Return the (x, y) coordinate for the center point of the cell that contains the specified text.  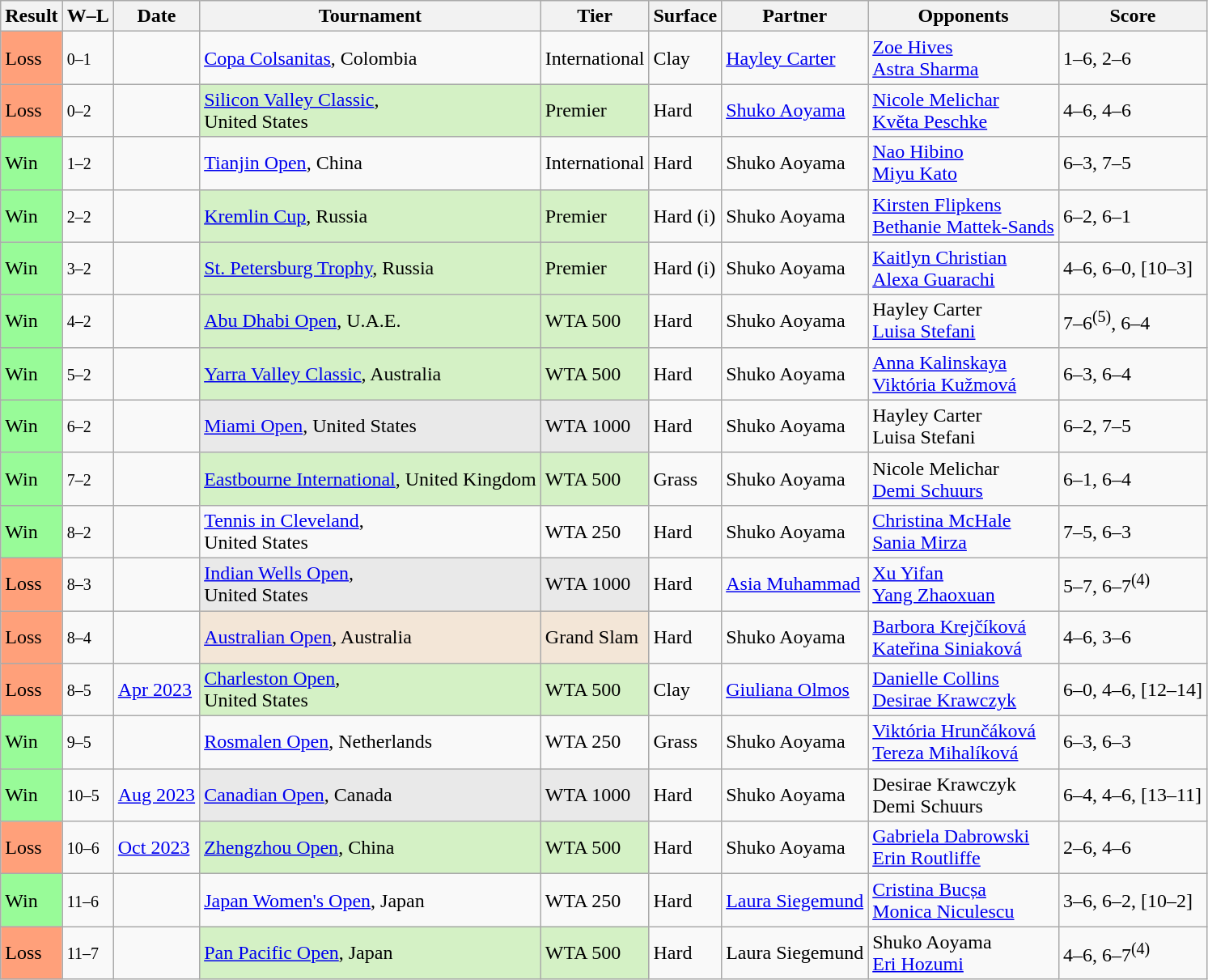
8–3 (87, 584)
5–2 (87, 374)
Aug 2023 (156, 795)
Result (32, 16)
Giuliana Olmos (795, 689)
6–0, 4–6, [12–14] (1133, 689)
Canadian Open, Canada (371, 795)
Silicon Valley Classic, United States (371, 110)
6–3, 7–5 (1133, 163)
Apr 2023 (156, 689)
6–2, 6–1 (1133, 215)
Nicole Melichar Demi Schuurs (964, 479)
1–6, 2–6 (1133, 58)
8–5 (87, 689)
Australian Open, Australia (371, 636)
Abu Dhabi Open, U.A.E. (371, 320)
Kremlin Cup, Russia (371, 215)
6–3, 6–4 (1133, 374)
6–2, 7–5 (1133, 426)
4–6, 6–0, [10–3] (1133, 269)
Asia Muhammad (795, 584)
Desirae Krawczyk Demi Schuurs (964, 795)
6–1, 6–4 (1133, 479)
0–2 (87, 110)
7–6(5), 6–4 (1133, 320)
11–6 (87, 900)
Viktória Hrunčáková Tereza Mihalíková (964, 743)
Grand Slam (595, 636)
Barbora Krejčíková Kateřina Siniaková (964, 636)
3–2 (87, 269)
Cristina Bucșa Monica Niculescu (964, 900)
Opponents (964, 16)
2–2 (87, 215)
Danielle Collins Desirae Krawczyk (964, 689)
8–2 (87, 531)
Anna Kalinskaya Viktória Kužmová (964, 374)
7–5, 6–3 (1133, 531)
4–6, 4–6 (1133, 110)
Nao Hibino Miyu Kato (964, 163)
5–7, 6–7(4) (1133, 584)
Miami Open, United States (371, 426)
Kaitlyn Christian Alexa Guarachi (964, 269)
Tianjin Open, China (371, 163)
Hayley Carter (795, 58)
4–2 (87, 320)
8–4 (87, 636)
Christina McHale Sania Mirza (964, 531)
Tennis in Cleveland, United States (371, 531)
Score (1133, 16)
Eastbourne International, United Kingdom (371, 479)
Shuko Aoyama Eri Hozumi (964, 953)
Zhengzhou Open, China (371, 848)
3–6, 6–2, [10–2] (1133, 900)
9–5 (87, 743)
10–6 (87, 848)
Copa Colsanitas, Colombia (371, 58)
Oct 2023 (156, 848)
Charleston Open, United States (371, 689)
Tier (595, 16)
10–5 (87, 795)
0–1 (87, 58)
1–2 (87, 163)
Pan Pacific Open, Japan (371, 953)
Partner (795, 16)
6–4, 4–6, [13–11] (1133, 795)
Xu Yifan Yang Zhaoxuan (964, 584)
Yarra Valley Classic, Australia (371, 374)
4–6, 3–6 (1133, 636)
Tournament (371, 16)
St. Petersburg Trophy, Russia (371, 269)
Japan Women's Open, Japan (371, 900)
Date (156, 16)
W–L (87, 16)
Indian Wells Open, United States (371, 584)
6–2 (87, 426)
2–6, 4–6 (1133, 848)
11–7 (87, 953)
Nicole Melichar Květa Peschke (964, 110)
4–6, 6–7(4) (1133, 953)
6–3, 6–3 (1133, 743)
Kirsten Flipkens Bethanie Mattek-Sands (964, 215)
Zoe Hives Astra Sharma (964, 58)
7–2 (87, 479)
Surface (685, 16)
Rosmalen Open, Netherlands (371, 743)
Gabriela Dabrowski Erin Routliffe (964, 848)
